Provide the [x, y] coordinate of the cell's center where the given text is located.  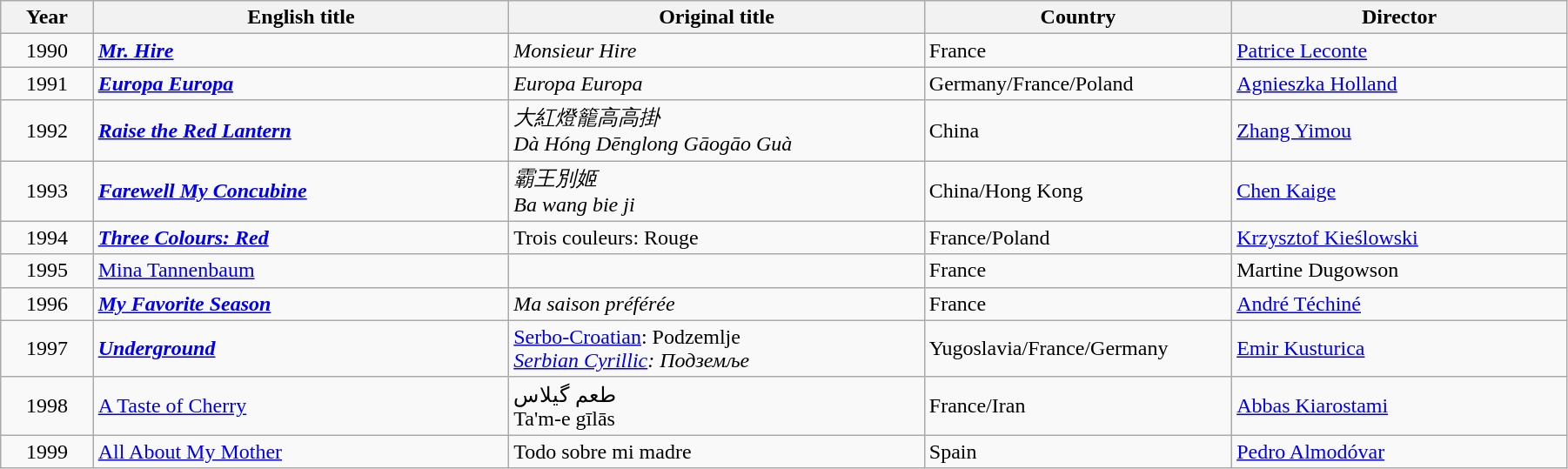
Mr. Hire [301, 50]
English title [301, 17]
Trois couleurs: Rouge [717, 238]
Patrice Leconte [1399, 50]
大紅燈籠高高掛Dà Hóng Dēnglong Gāogāo Guà [717, 131]
1994 [47, 238]
霸王別姬Ba wang bie ji [717, 191]
Spain [1077, 452]
1990 [47, 50]
Todo sobre mi madre [717, 452]
Farewell My Concubine [301, 191]
Zhang Yimou [1399, 131]
France/Iran [1077, 405]
1992 [47, 131]
1999 [47, 452]
Mina Tannenbaum [301, 271]
Director [1399, 17]
Ma saison préférée [717, 304]
Agnieszka Holland [1399, 84]
Emir Kusturica [1399, 348]
Germany/France/Poland [1077, 84]
1993 [47, 191]
1997 [47, 348]
1998 [47, 405]
1996 [47, 304]
Yugoslavia/France/Germany [1077, 348]
France/Poland [1077, 238]
My Favorite Season [301, 304]
1995 [47, 271]
Underground [301, 348]
Martine Dugowson [1399, 271]
All About My Mother [301, 452]
Country [1077, 17]
Three Colours: Red [301, 238]
China/Hong Kong [1077, 191]
Serbo-Croatian: PodzemljeSerbian Cyrillic: Подземље [717, 348]
Krzysztof Kieślowski [1399, 238]
A Taste of Cherry [301, 405]
Chen Kaige [1399, 191]
1991 [47, 84]
Abbas Kiarostami [1399, 405]
طعم گيلاس Ta'm-e gīlās [717, 405]
Monsieur Hire [717, 50]
Pedro Almodóvar [1399, 452]
Raise the Red Lantern [301, 131]
Original title [717, 17]
Year [47, 17]
André Téchiné [1399, 304]
China [1077, 131]
